Detect which cell encompasses the target text, then output its (x, y) center coordinate. 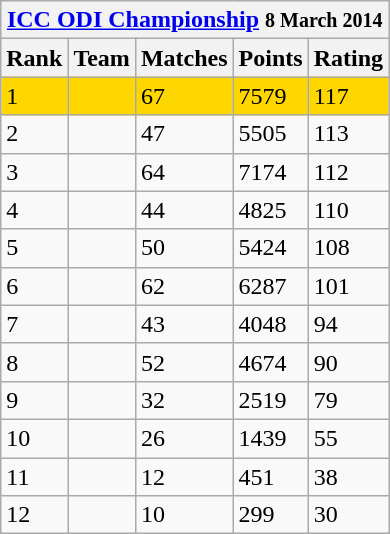
4 (34, 210)
117 (348, 96)
52 (184, 362)
299 (270, 515)
5424 (270, 248)
55 (348, 438)
38 (348, 477)
8 (34, 362)
Team (102, 58)
4048 (270, 324)
50 (184, 248)
30 (348, 515)
47 (184, 134)
ICC ODI Championship 8 March 2014 (195, 20)
108 (348, 248)
112 (348, 172)
101 (348, 286)
43 (184, 324)
2519 (270, 400)
90 (348, 362)
Rank (34, 58)
1439 (270, 438)
5 (34, 248)
1 (34, 96)
3 (34, 172)
Points (270, 58)
11 (34, 477)
44 (184, 210)
113 (348, 134)
7579 (270, 96)
7174 (270, 172)
6 (34, 286)
79 (348, 400)
Matches (184, 58)
4825 (270, 210)
2 (34, 134)
4674 (270, 362)
Rating (348, 58)
110 (348, 210)
5505 (270, 134)
94 (348, 324)
9 (34, 400)
32 (184, 400)
67 (184, 96)
451 (270, 477)
26 (184, 438)
64 (184, 172)
7 (34, 324)
6287 (270, 286)
62 (184, 286)
